Find where the given text appears and provide that cell's center as (X, Y) coordinate. 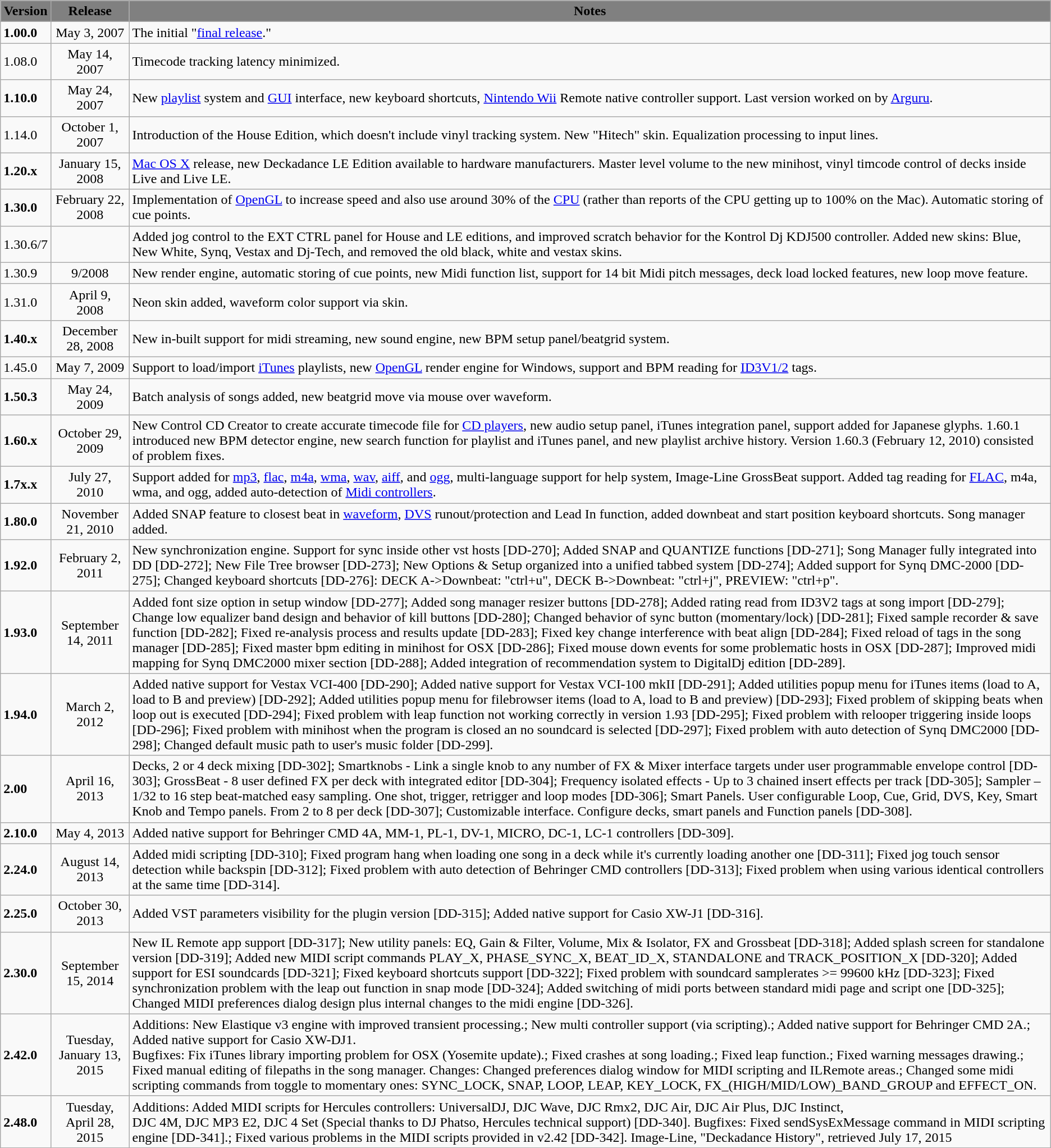
9/2008 (90, 273)
November 21, 2010 (90, 521)
1.10.0 (26, 98)
1.45.0 (26, 367)
Support to load/import iTunes playlists, new OpenGL render engine for Windows, support and BPM reading for ID3V1/2 tags. (590, 367)
New in-built support for midi streaming, new sound engine, new BPM setup panel/beatgrid system. (590, 338)
Tuesday, April 28, 2015 (90, 1122)
2.24.0 (26, 869)
Notes (590, 11)
March 2, 2012 (90, 714)
1.40.x (26, 338)
Tuesday, January 13, 2015 (90, 1055)
2.00 (26, 789)
1.20.x (26, 171)
1.93.0 (26, 632)
Batch analysis of songs added, new beatgrid move via mouse over waveform. (590, 397)
1.50.3 (26, 397)
2.25.0 (26, 913)
2.48.0 (26, 1122)
May 24, 2007 (90, 98)
February 2, 2011 (90, 566)
Timecode tracking latency minimized. (590, 62)
October 30, 2013 (90, 913)
September 15, 2014 (90, 973)
1.00.0 (26, 33)
1.94.0 (26, 714)
December 28, 2008 (90, 338)
1.92.0 (26, 566)
Release (90, 11)
Introduction of the House Edition, which doesn't include vinyl tracking system. New "Hitech" skin. Equalization processing to input lines. (590, 135)
September 14, 2011 (90, 632)
2.30.0 (26, 973)
1.80.0 (26, 521)
1.60.x (26, 441)
July 27, 2010 (90, 485)
New playlist system and GUI interface, new keyboard shortcuts, Nintendo Wii Remote native controller support. Last version worked on by Arguru. (590, 98)
May 4, 2013 (90, 833)
October 29, 2009 (90, 441)
May 7, 2009 (90, 367)
The initial "final release." (590, 33)
April 16, 2013 (90, 789)
August 14, 2013 (90, 869)
May 24, 2009 (90, 397)
1.08.0 (26, 62)
Version (26, 11)
February 22, 2008 (90, 208)
January 15, 2008 (90, 171)
1.30.6/7 (26, 244)
1.30.0 (26, 208)
1.7x.x (26, 485)
2.42.0 (26, 1055)
October 1, 2007 (90, 135)
May 14, 2007 (90, 62)
Neon skin added, waveform color support via skin. (590, 302)
1.30.9 (26, 273)
1.31.0 (26, 302)
April 9, 2008 (90, 302)
Added native support for Behringer CMD 4A, MM-1, PL-1, DV-1, MICRO, DC-1, LC-1 controllers [DD-309]. (590, 833)
May 3, 2007 (90, 33)
2.10.0 (26, 833)
Added VST parameters visibility for the plugin version [DD-315]; Added native support for Casio XW-J1 [DD-316]. (590, 913)
1.14.0 (26, 135)
